Search for the cell housing the specified text and yield its (x, y) center coordinate. 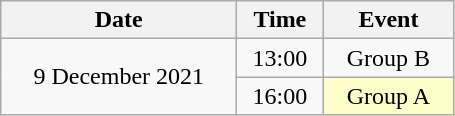
Group A (388, 96)
13:00 (280, 58)
Group B (388, 58)
Date (119, 20)
16:00 (280, 96)
9 December 2021 (119, 77)
Event (388, 20)
Time (280, 20)
